From the cell containing the given text, extract its center point as (x, y) coordinate. 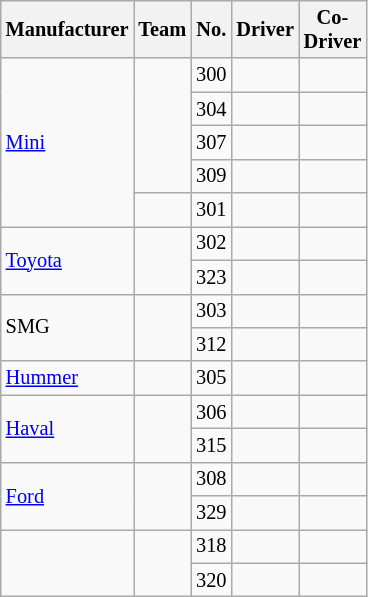
Driver (264, 29)
301 (211, 210)
315 (211, 445)
300 (211, 75)
SMG (68, 328)
329 (211, 513)
306 (211, 412)
Team (163, 29)
312 (211, 344)
Toyota (68, 260)
323 (211, 277)
303 (211, 311)
Mini (68, 142)
No. (211, 29)
308 (211, 479)
309 (211, 176)
Manufacturer (68, 29)
307 (211, 142)
320 (211, 580)
Ford (68, 496)
305 (211, 378)
318 (211, 546)
302 (211, 243)
Haval (68, 428)
Hummer (68, 378)
Co-Driver (332, 29)
304 (211, 109)
